Detect which cell encompasses the target text, then output its (x, y) center coordinate. 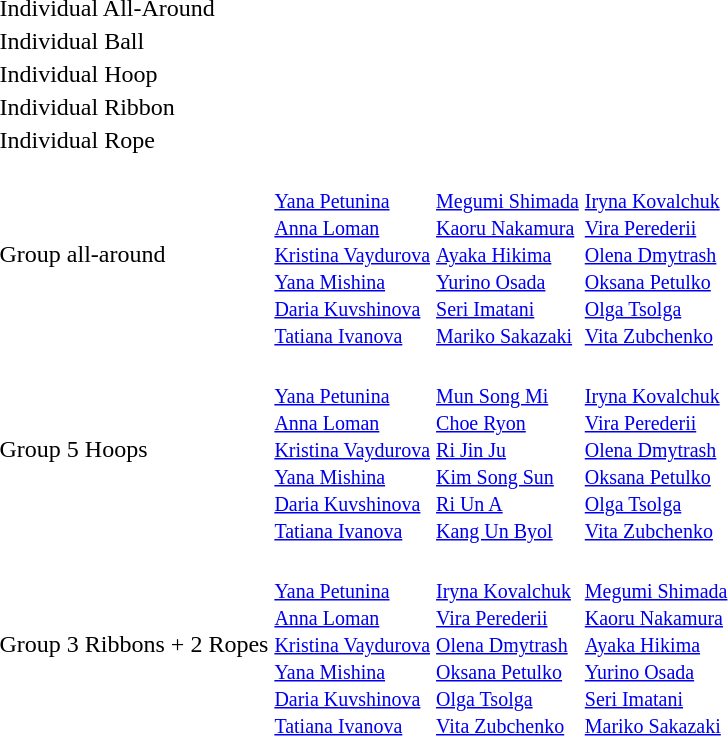
Megumi ShimadaKaoru NakamuraAyaka HikimaYurino OsadaSeri ImataniMariko Sakazaki (508, 254)
Mun Song MiChoe RyonRi Jin JuKim Song SunRi Un AKang Un Byol (508, 449)
